Find where the given text appears and provide that cell's center as [x, y] coordinate. 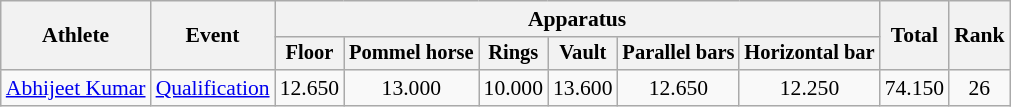
Athlete [76, 36]
Event [213, 36]
Qualification [213, 88]
Apparatus [578, 19]
Horizontal bar [809, 54]
Rings [514, 54]
10.000 [514, 88]
Parallel bars [679, 54]
13.600 [582, 88]
Pommel horse [411, 54]
26 [980, 88]
Rank [980, 36]
Vault [582, 54]
74.150 [914, 88]
Total [914, 36]
Floor [310, 54]
12.250 [809, 88]
13.000 [411, 88]
Abhijeet Kumar [76, 88]
